Find where the given text appears and provide that cell's center as [X, Y] coordinate. 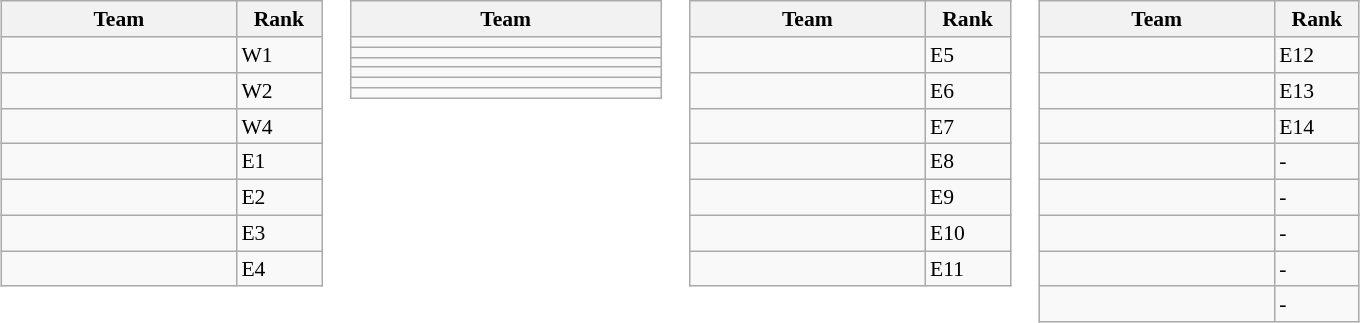
E5 [968, 55]
E14 [1316, 126]
E6 [968, 91]
E3 [278, 233]
E4 [278, 269]
E7 [968, 126]
E8 [968, 162]
E10 [968, 233]
W1 [278, 55]
W2 [278, 91]
E2 [278, 197]
E1 [278, 162]
E13 [1316, 91]
E9 [968, 197]
E12 [1316, 55]
W4 [278, 126]
E11 [968, 269]
